Search for the cell housing the specified text and yield its (x, y) center coordinate. 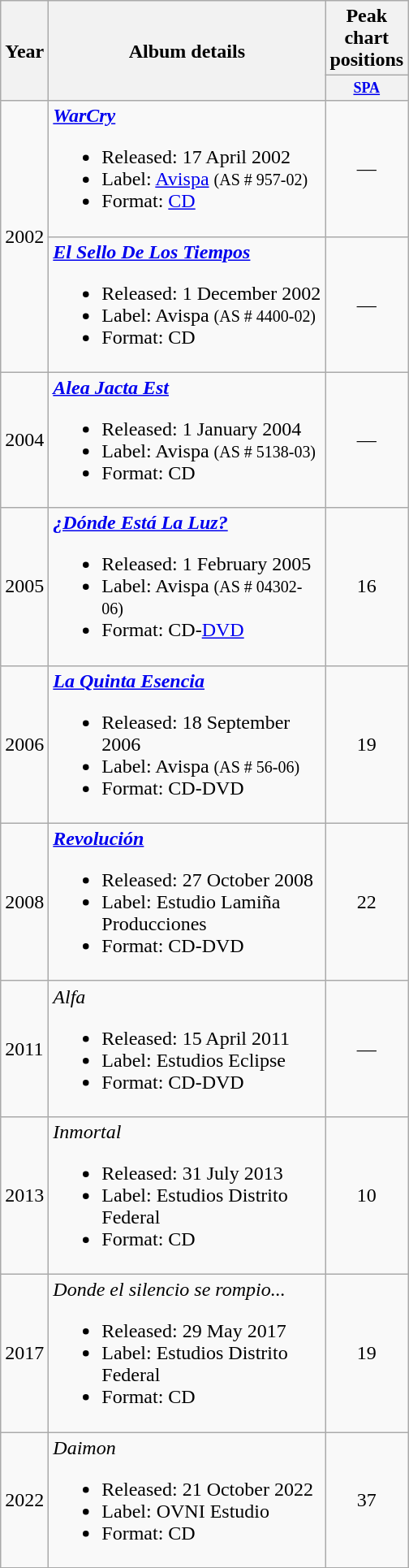
2002 (24, 236)
2006 (24, 744)
37 (367, 1500)
Alea Jacta EstReleased: 1 January 2004Label: Avispa (AS # 5138-03)Format: CD (187, 440)
DaimonReleased: 21 October 2022Label: OVNI EstudioFormat: CD (187, 1500)
Peak chart positions (367, 38)
¿Dónde Está La Luz?Released: 1 February 2005Label: Avispa (AS # 04302-06)Format: CD-DVD (187, 587)
22 (367, 902)
2022 (24, 1500)
Album details (187, 50)
El Sello De Los TiemposReleased: 1 December 2002Label: Avispa (AS # 4400-02)Format: CD (187, 304)
Donde el silencio se rompio...Released: 29 May 2017Label: Estudios Distrito FederalFormat: CD (187, 1353)
2011 (24, 1048)
2017 (24, 1353)
16 (367, 587)
Year (24, 50)
AlfaReleased: 15 April 2011Label: Estudios EclipseFormat: CD-DVD (187, 1048)
2004 (24, 440)
RevoluciónReleased: 27 October 2008Label: Estudio Lamiña ProduccionesFormat: CD-DVD (187, 902)
2005 (24, 587)
2013 (24, 1195)
10 (367, 1195)
La Quinta EsenciaReleased: 18 September 2006Label: Avispa (AS # 56-06)Format: CD-DVD (187, 744)
WarCryReleased: 17 April 2002Label: Avispa (AS # 957-02)Format: CD (187, 169)
2008 (24, 902)
SPA (367, 88)
InmortalReleased: 31 July 2013Label: Estudios Distrito FederalFormat: CD (187, 1195)
